Provide the (X, Y) coordinate of the cell's center where the given text is located.  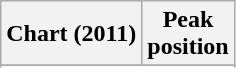
Chart (2011) (72, 34)
Peakposition (188, 34)
